Return the (X, Y) coordinate for the center point of the cell that contains the specified text.  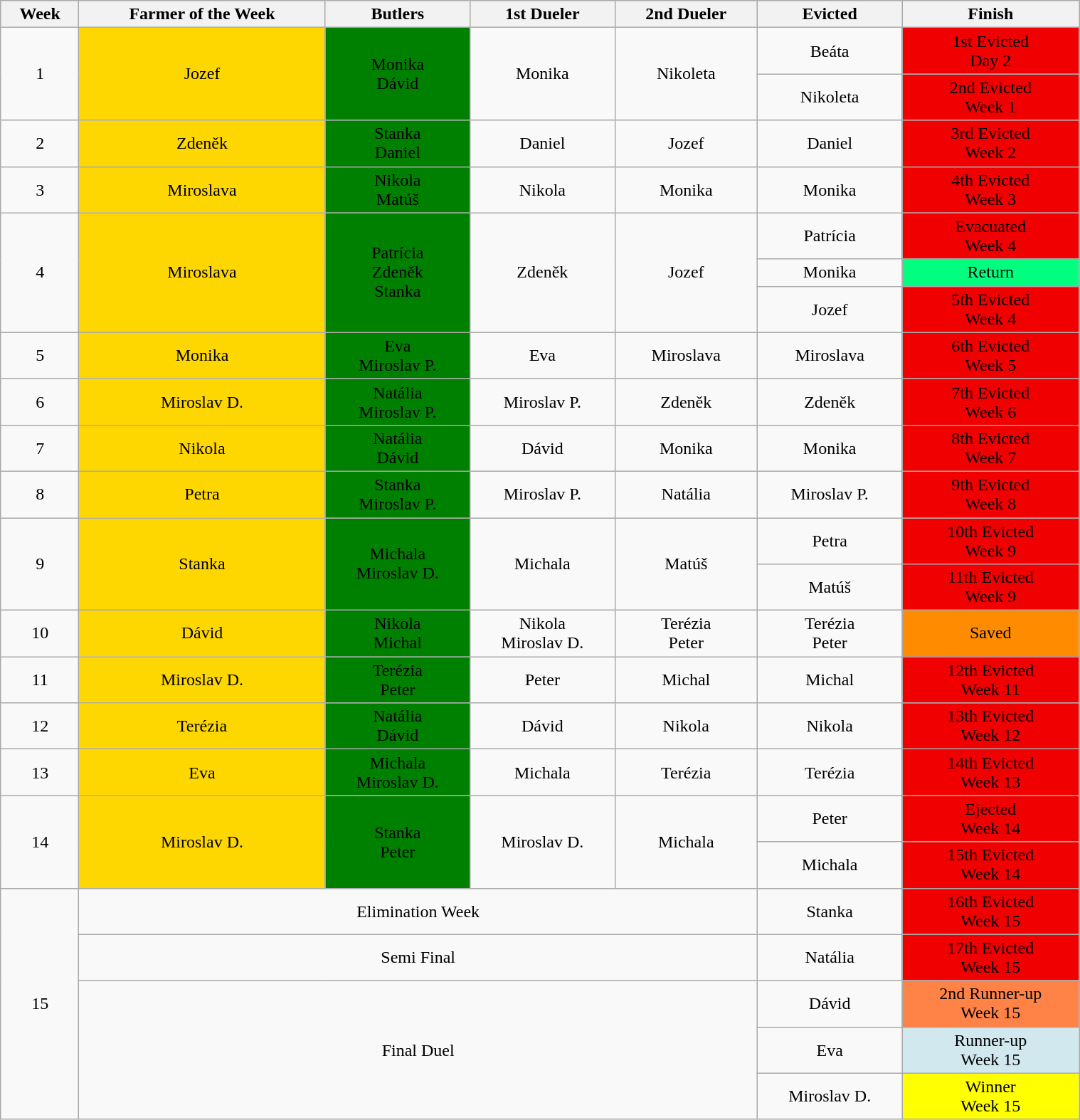
5 (40, 356)
NikolaMatúš (398, 189)
StankaMiroslav P. (398, 494)
Evicted (830, 14)
1st EvictedDay 2 (990, 51)
4 (40, 273)
EvaMiroslav P. (398, 356)
5th EvictedWeek 4 (990, 309)
11 (40, 680)
7 (40, 448)
2nd Runner-upWeek 15 (990, 1003)
3 (40, 189)
10th EvictedWeek 9 (990, 541)
7th EvictedWeek 6 (990, 401)
13 (40, 773)
Semi Final (418, 958)
1 (40, 74)
4th EvictedWeek 3 (990, 189)
EjectedWeek 14 (990, 818)
15th EvictedWeek 14 (990, 865)
2nd Dueler (686, 14)
Patrícia (830, 236)
13th EvictedWeek 12 (990, 726)
Finish (990, 14)
StankaPeter (398, 842)
MonikaDávid (398, 74)
14 (40, 842)
16th EvictedWeek 15 (990, 911)
Saved (990, 633)
8 (40, 494)
2 (40, 144)
Elimination Week (418, 911)
Week (40, 14)
10 (40, 633)
6 (40, 401)
NikolaMichal (398, 633)
NatáliaMiroslav P. (398, 401)
WinnerWeek 15 (990, 1096)
15 (40, 1003)
14th EvictedWeek 13 (990, 773)
Final Duel (418, 1050)
1st Dueler (543, 14)
8th EvictedWeek 7 (990, 448)
12 (40, 726)
NikolaMiroslav D. (543, 633)
2nd EvictedWeek 1 (990, 97)
6th EvictedWeek 5 (990, 356)
Farmer of the Week (202, 14)
StankaDaniel (398, 144)
9 (40, 564)
17th EvictedWeek 15 (990, 958)
9th EvictedWeek 8 (990, 494)
Runner-upWeek 15 (990, 1050)
Butlers (398, 14)
Return (990, 273)
12th EvictedWeek 11 (990, 680)
Beáta (830, 51)
3rd EvictedWeek 2 (990, 144)
PatríciaZdeněkStanka (398, 273)
11th EvictedWeek 9 (990, 588)
EvacuatedWeek 4 (990, 236)
